Capture the cell that displays the provided text and extract its [X, Y] central coordinate. 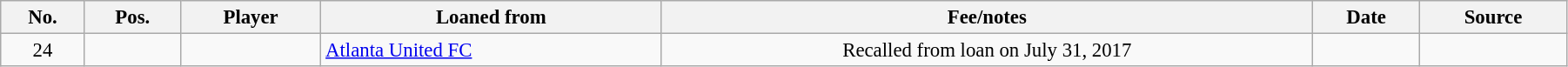
Date [1366, 17]
Source [1493, 17]
Recalled from loan on July 31, 2017 [987, 50]
No. [43, 17]
24 [43, 50]
Fee/notes [987, 17]
Player [251, 17]
Atlanta United FC [491, 50]
Loaned from [491, 17]
Pos. [132, 17]
